Search for the cell housing the specified text and yield its [x, y] center coordinate. 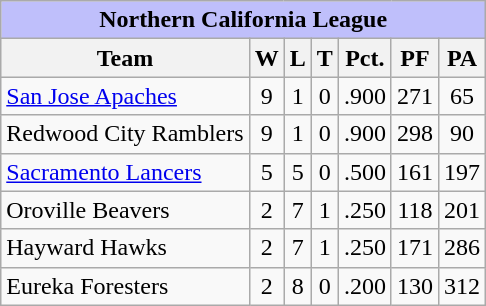
W [266, 58]
Team [125, 58]
271 [414, 96]
8 [298, 286]
161 [414, 172]
.500 [364, 172]
286 [462, 248]
65 [462, 96]
130 [414, 286]
Pct. [364, 58]
Eureka Foresters [125, 286]
Sacramento Lancers [125, 172]
.200 [364, 286]
90 [462, 134]
PA [462, 58]
San Jose Apaches [125, 96]
118 [414, 210]
T [324, 58]
Northern California League [244, 20]
312 [462, 286]
197 [462, 172]
298 [414, 134]
Redwood City Ramblers [125, 134]
201 [462, 210]
171 [414, 248]
L [298, 58]
Hayward Hawks [125, 248]
Oroville Beavers [125, 210]
PF [414, 58]
